Capture the cell that displays the provided text and extract its (X, Y) central coordinate. 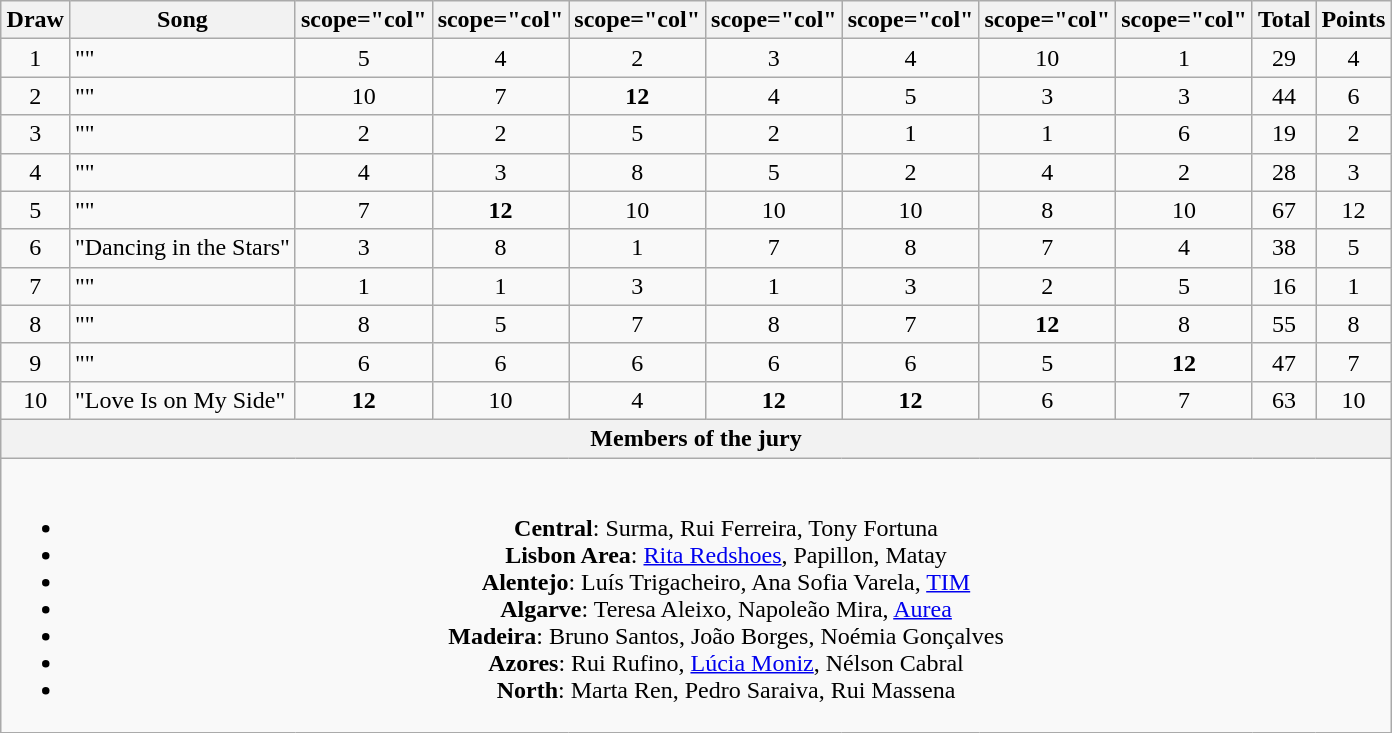
19 (1284, 134)
Points (1354, 20)
9 (35, 362)
Draw (35, 20)
Total (1284, 20)
29 (1284, 58)
28 (1284, 172)
"Dancing in the Stars" (182, 248)
44 (1284, 96)
Song (182, 20)
38 (1284, 248)
Members of the jury (696, 438)
55 (1284, 324)
67 (1284, 210)
47 (1284, 362)
"Love Is on My Side" (182, 400)
16 (1284, 286)
63 (1284, 400)
